Determine the (X, Y) coordinate at the center of the cell enclosing the given text.  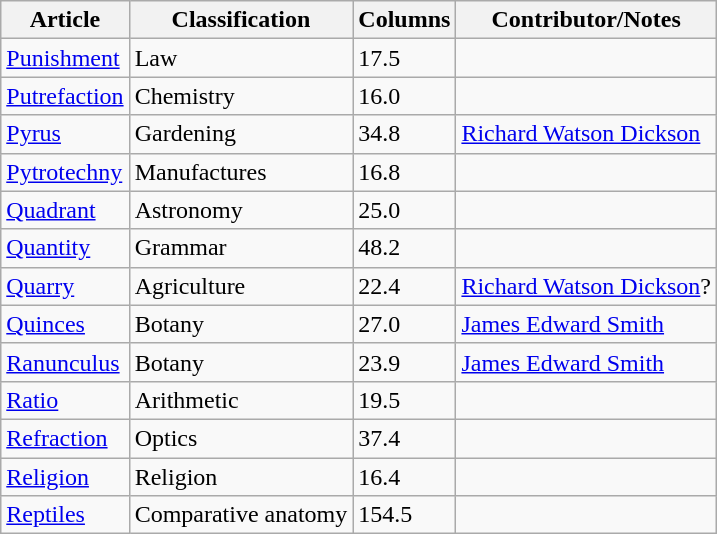
Richard Watson Dickson (586, 134)
37.4 (404, 438)
Article (65, 20)
Comparative anatomy (241, 515)
Ratio (65, 400)
16.4 (404, 477)
Quadrant (65, 210)
154.5 (404, 515)
Gardening (241, 134)
Quantity (65, 248)
22.4 (404, 286)
Quinces (65, 324)
23.9 (404, 362)
19.5 (404, 400)
Astronomy (241, 210)
Pytrotechny (65, 172)
Chemistry (241, 96)
Law (241, 58)
48.2 (404, 248)
25.0 (404, 210)
Agriculture (241, 286)
Quarry (65, 286)
34.8 (404, 134)
17.5 (404, 58)
Ranunculus (65, 362)
27.0 (404, 324)
Richard Watson Dickson? (586, 286)
16.0 (404, 96)
Refraction (65, 438)
Manufactures (241, 172)
Putrefaction (65, 96)
Grammar (241, 248)
Arithmetic (241, 400)
Columns (404, 20)
16.8 (404, 172)
Classification (241, 20)
Punishment (65, 58)
Reptiles (65, 515)
Pyrus (65, 134)
Contributor/Notes (586, 20)
Optics (241, 438)
